Determine the [X, Y] coordinate at the center of the cell enclosing the given text.  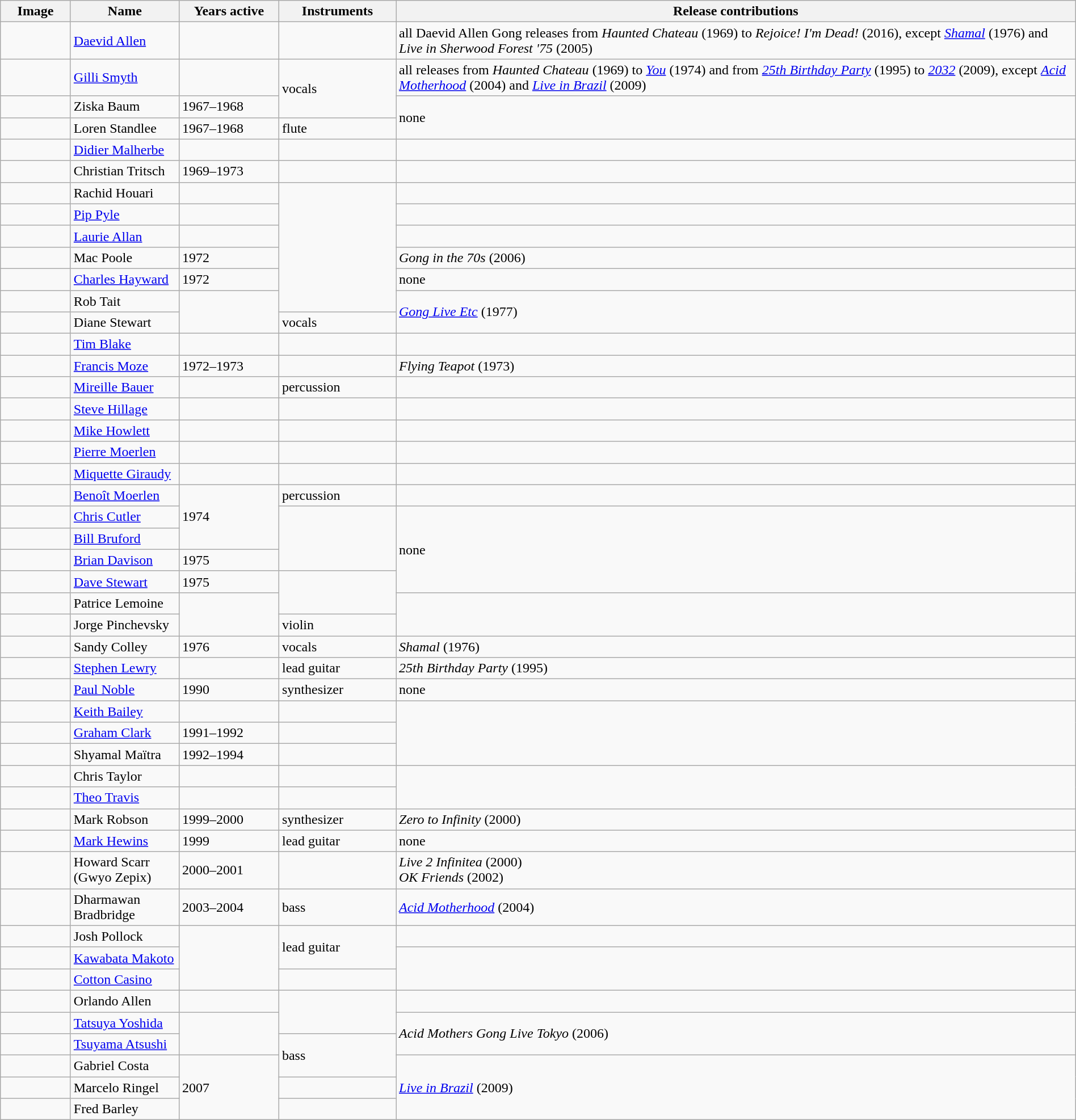
Live 2 Infinitea (2000)OK Friends (2002) [736, 870]
Brian Davison [125, 560]
Acid Mothers Gong Live Tokyo (2006) [736, 1034]
Josh Pollock [125, 936]
Pierre Moerlen [125, 452]
Cotton Casino [125, 979]
Steve Hillage [125, 409]
Orlando Allen [125, 1001]
Years active [229, 11]
1972–1973 [229, 366]
Didier Malherbe [125, 150]
Theo Travis [125, 798]
Live in Brazil (2009) [736, 1088]
Paul Noble [125, 690]
Pip Pyle [125, 214]
Acid Motherhood (2004) [736, 907]
Release contributions [736, 11]
Gong in the 70s (2006) [736, 258]
Howard Scarr(Gwyo Zepix) [125, 870]
Tatsuya Yoshida [125, 1023]
Mark Hewins [125, 841]
Gilli Smyth [125, 77]
Fred Barley [125, 1109]
Image [36, 11]
Shyamal Maïtra [125, 755]
Ziska Baum [125, 107]
Dharmawan Bradbridge [125, 907]
Chris Taylor [125, 776]
25th Birthday Party (1995) [736, 668]
Keith Bailey [125, 711]
Mac Poole [125, 258]
Charles Hayward [125, 279]
2007 [229, 1088]
Tsuyama Atsushi [125, 1045]
1992–1994 [229, 755]
1976 [229, 646]
Marcelo Ringel [125, 1088]
all Daevid Allen Gong releases from Haunted Chateau (1969) to Rejoice! I'm Dead! (2016), except Shamal (1976) and Live in Sherwood Forest '75 (2005) [736, 41]
Loren Standlee [125, 128]
Francis Moze [125, 366]
Instruments [337, 11]
Sandy Colley [125, 646]
Zero to Infinity (2000) [736, 819]
Mireille Bauer [125, 388]
Rachid Houari [125, 193]
Gong Live Etc (1977) [736, 312]
2000–2001 [229, 870]
violin [337, 625]
Christian Tritsch [125, 171]
Graham Clark [125, 733]
1969–1973 [229, 171]
flute [337, 128]
1990 [229, 690]
Daevid Allen [125, 41]
1999 [229, 841]
Stephen Lewry [125, 668]
Flying Teapot (1973) [736, 366]
Shamal (1976) [736, 646]
Rob Tait [125, 301]
1991–1992 [229, 733]
Diane Stewart [125, 323]
Benoît Moerlen [125, 495]
Tim Blake [125, 344]
Laurie Allan [125, 236]
2003–2004 [229, 907]
Dave Stewart [125, 582]
Miquette Giraudy [125, 474]
1999–2000 [229, 819]
Chris Cutler [125, 517]
Mark Robson [125, 819]
Bill Bruford [125, 538]
Patrice Lemoine [125, 603]
Kawabata Makoto [125, 958]
Mike Howlett [125, 431]
Gabriel Costa [125, 1066]
1974 [229, 517]
Jorge Pinchevsky [125, 625]
Name [125, 11]
